Provide the (X, Y) coordinate of the cell's center where the given text is located.  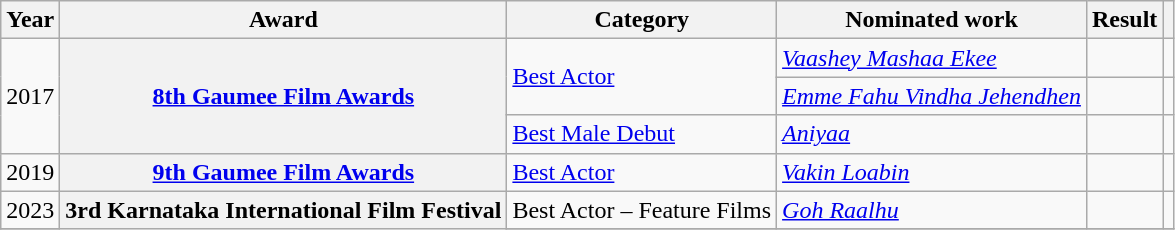
3rd Karnataka International Film Festival (284, 210)
2017 (30, 96)
9th Gaumee Film Awards (284, 172)
Vakin Loabin (932, 172)
Best Male Debut (642, 134)
2019 (30, 172)
Nominated work (932, 20)
8th Gaumee Film Awards (284, 96)
Award (284, 20)
Best Actor – Feature Films (642, 210)
Goh Raalhu (932, 210)
Aniyaa (932, 134)
Category (642, 20)
2023 (30, 210)
Emme Fahu Vindha Jehendhen (932, 96)
Year (30, 20)
Vaashey Mashaa Ekee (932, 58)
Result (1124, 20)
